For the text-containing cell, return its midpoint in (x, y) coordinate format. 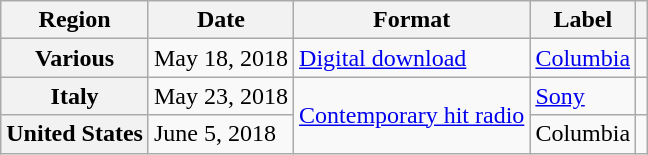
Label (583, 20)
Digital download (412, 58)
Italy (75, 96)
Contemporary hit radio (412, 115)
May 23, 2018 (220, 96)
Format (412, 20)
Region (75, 20)
United States (75, 134)
Sony (583, 96)
Date (220, 20)
May 18, 2018 (220, 58)
Various (75, 58)
June 5, 2018 (220, 134)
